Locate the cell with the specified text and output its [x, y] center coordinate. 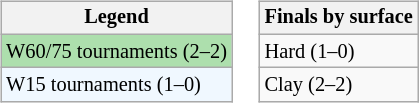
W60/75 tournaments (2–2) [116, 51]
Clay (2–2) [339, 85]
Legend [116, 18]
Finals by surface [339, 18]
Hard (1–0) [339, 51]
W15 tournaments (1–0) [116, 85]
